Return the (x, y) coordinate for the center point of the cell that contains the specified text.  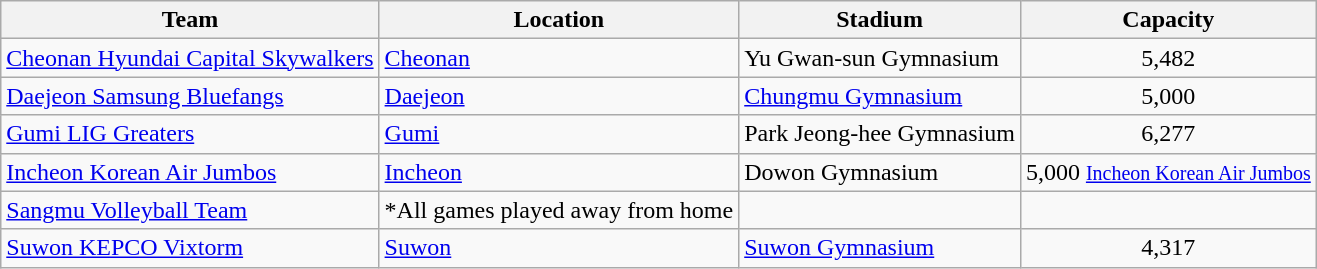
Stadium (880, 20)
5,000 Incheon Korean Air Jumbos (1168, 172)
Chungmu Gymnasium (880, 96)
Team (190, 20)
Gumi LIG Greaters (190, 134)
Daejeon Samsung Bluefangs (190, 96)
Dowon Gymnasium (880, 172)
Suwon Gymnasium (880, 248)
Daejeon (559, 96)
4,317 (1168, 248)
Sangmu Volleyball Team (190, 210)
*All games played away from home (559, 210)
Location (559, 20)
Gumi (559, 134)
Park Jeong-hee Gymnasium (880, 134)
Capacity (1168, 20)
Incheon Korean Air Jumbos (190, 172)
Cheonan (559, 58)
Yu Gwan-sun Gymnasium (880, 58)
Incheon (559, 172)
Suwon KEPCO Vixtorm (190, 248)
Suwon (559, 248)
5,000 (1168, 96)
Cheonan Hyundai Capital Skywalkers (190, 58)
5,482 (1168, 58)
6,277 (1168, 134)
